Search for the cell housing the specified text and yield its [X, Y] center coordinate. 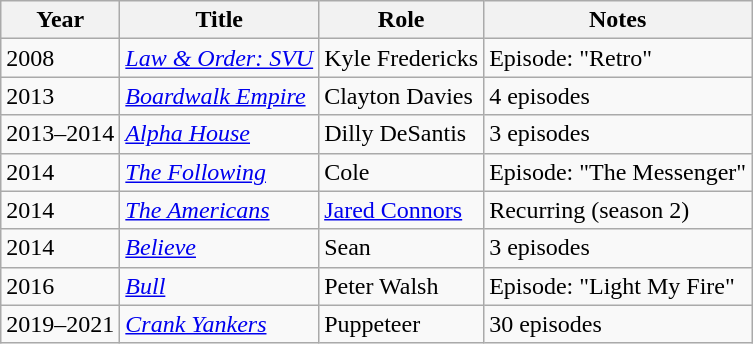
Jared Connors [402, 210]
Episode: "Retro" [618, 58]
Recurring (season 2) [618, 210]
Year [60, 20]
The Following [220, 172]
Bull [220, 286]
Puppeteer [402, 324]
Notes [618, 20]
Episode: "The Messenger" [618, 172]
Cole [402, 172]
The Americans [220, 210]
30 episodes [618, 324]
Episode: "Light My Fire" [618, 286]
Dilly DeSantis [402, 134]
Boardwalk Empire [220, 96]
2013–2014 [60, 134]
Believe [220, 248]
Crank Yankers [220, 324]
2008 [60, 58]
Title [220, 20]
2019–2021 [60, 324]
Role [402, 20]
Clayton Davies [402, 96]
2013 [60, 96]
Kyle Fredericks [402, 58]
Alpha House [220, 134]
Law & Order: SVU [220, 58]
2016 [60, 286]
Peter Walsh [402, 286]
Sean [402, 248]
4 episodes [618, 96]
